Output the (X, Y) coordinate of the center of the cell containing the given text.  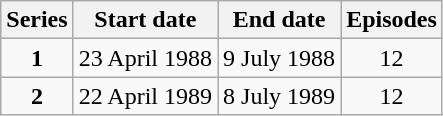
Series (37, 20)
Start date (145, 20)
23 April 1988 (145, 58)
2 (37, 96)
1 (37, 58)
9 July 1988 (280, 58)
22 April 1989 (145, 96)
End date (280, 20)
Episodes (392, 20)
8 July 1989 (280, 96)
